Detect which cell encompasses the target text, then output its (x, y) center coordinate. 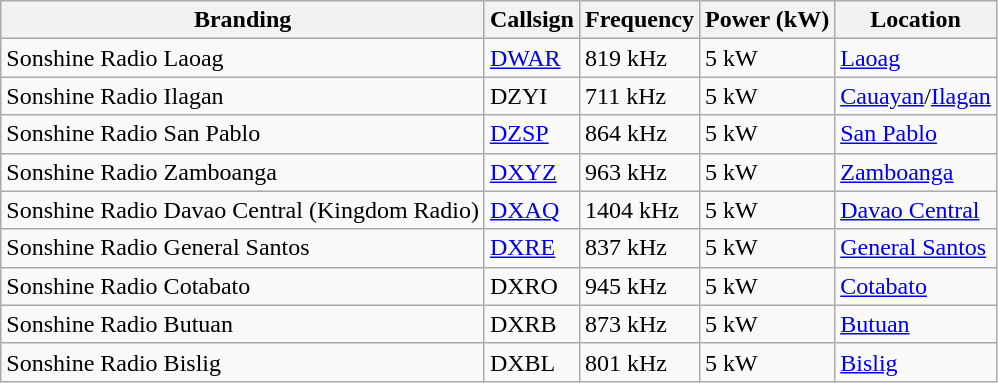
San Pablo (916, 134)
Sonshine Radio San Pablo (243, 134)
DWAR (532, 58)
DXRB (532, 324)
General Santos (916, 248)
DXRE (532, 248)
DXYZ (532, 172)
Cauayan/Ilagan (916, 96)
Sonshine Radio Butuan (243, 324)
DZYI (532, 96)
711 kHz (639, 96)
Sonshine Radio Ilagan (243, 96)
DXAQ (532, 210)
801 kHz (639, 362)
Sonshine Radio General Santos (243, 248)
Sonshine Radio Zamboanga (243, 172)
819 kHz (639, 58)
1404 kHz (639, 210)
Location (916, 20)
837 kHz (639, 248)
DXRO (532, 286)
Bislig (916, 362)
Power (kW) (766, 20)
963 kHz (639, 172)
Frequency (639, 20)
Cotabato (916, 286)
Sonshine Radio Laoag (243, 58)
873 kHz (639, 324)
Davao Central (916, 210)
Sonshine Radio Davao Central (Kingdom Radio) (243, 210)
Sonshine Radio Cotabato (243, 286)
Sonshine Radio Bislig (243, 362)
Butuan (916, 324)
DZSP (532, 134)
Laoag (916, 58)
945 kHz (639, 286)
Callsign (532, 20)
Branding (243, 20)
Zamboanga (916, 172)
DXBL (532, 362)
864 kHz (639, 134)
